From the cell containing the given text, extract its center point as [x, y] coordinate. 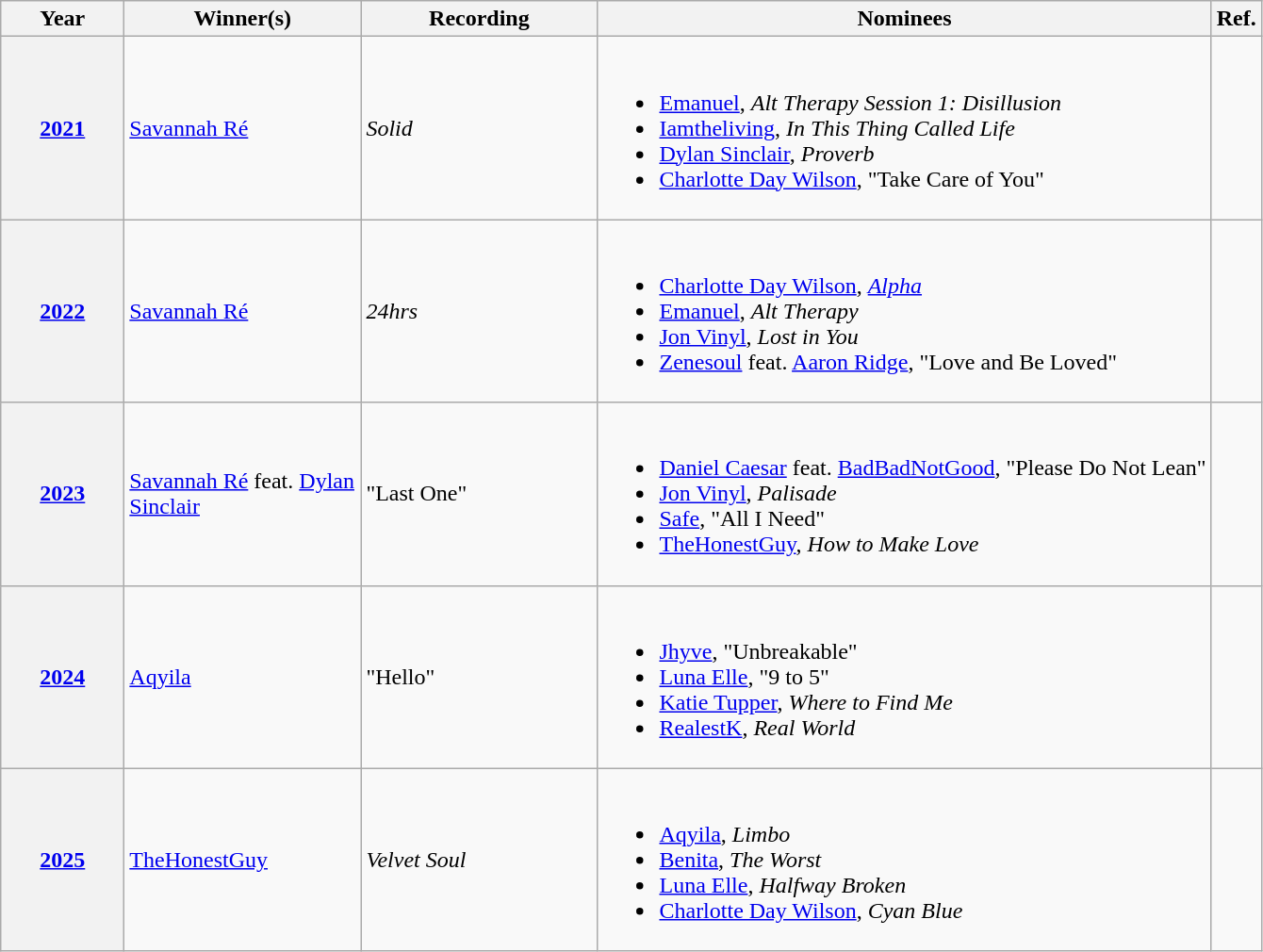
2022 [62, 311]
Charlotte Day Wilson, AlphaEmanuel, Alt TherapyJon Vinyl, Lost in YouZenesoul feat. Aaron Ridge, "Love and Be Loved" [905, 311]
Aqyila, LimboBenita, The WorstLuna Elle, Halfway BrokenCharlotte Day Wilson, Cyan Blue [905, 860]
2021 [62, 128]
2023 [62, 494]
2025 [62, 860]
Winner(s) [243, 19]
"Hello" [479, 677]
Emanuel, Alt Therapy Session 1: DisillusionIamtheliving, In This Thing Called LifeDylan Sinclair, ProverbCharlotte Day Wilson, "Take Care of You" [905, 128]
"Last One" [479, 494]
Aqyila [243, 677]
Savannah Ré feat. Dylan Sinclair [243, 494]
Solid [479, 128]
Nominees [905, 19]
Daniel Caesar feat. BadBadNotGood, "Please Do Not Lean"Jon Vinyl, PalisadeSafe, "All I Need"TheHonestGuy, How to Make Love [905, 494]
2024 [62, 677]
24hrs [479, 311]
Ref. [1237, 19]
Velvet Soul [479, 860]
Recording [479, 19]
Year [62, 19]
Jhyve, "Unbreakable"Luna Elle, "9 to 5"Katie Tupper, Where to Find MeRealestK, Real World [905, 677]
TheHonestGuy [243, 860]
